Return [x, y] of the center of cell containing provided text 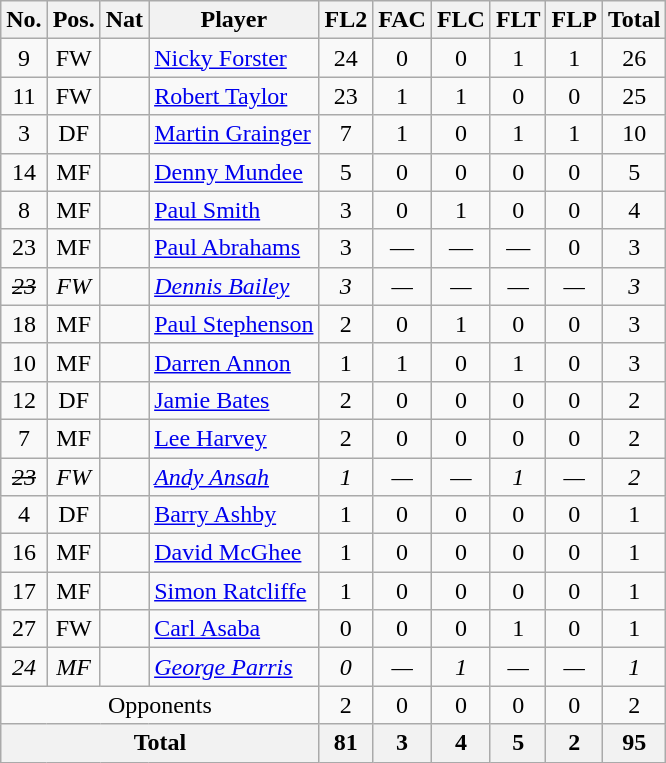
Lee Harvey [234, 438]
26 [634, 58]
8 [24, 210]
17 [24, 591]
Paul Stephenson [234, 324]
Paul Smith [234, 210]
Opponents [160, 705]
27 [24, 629]
14 [24, 172]
12 [24, 400]
FLP [574, 20]
Player [234, 20]
95 [634, 743]
Simon Ratcliffe [234, 591]
25 [634, 96]
Andy Ansah [234, 477]
9 [24, 58]
No. [24, 20]
11 [24, 96]
81 [346, 743]
Darren Annon [234, 362]
16 [24, 553]
David McGhee [234, 553]
FL2 [346, 20]
Carl Asaba [234, 629]
Pos. [74, 20]
Martin Grainger [234, 134]
Denny Mundee [234, 172]
FLC [460, 20]
18 [24, 324]
Nat [124, 20]
Barry Ashby [234, 515]
George Parris [234, 667]
Dennis Bailey [234, 286]
FLT [518, 20]
Nicky Forster [234, 58]
Jamie Bates [234, 400]
Robert Taylor [234, 96]
FAC [402, 20]
Paul Abrahams [234, 248]
